Detect which cell encompasses the target text, then output its [x, y] center coordinate. 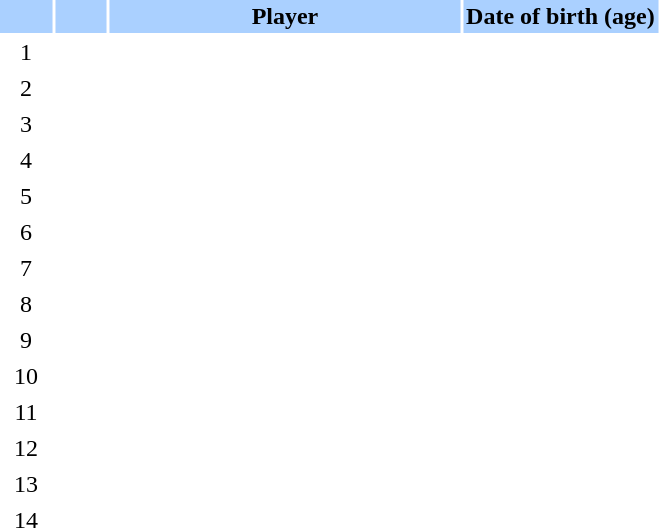
12 [26, 448]
9 [26, 340]
6 [26, 232]
4 [26, 160]
13 [26, 484]
1 [26, 52]
3 [26, 124]
5 [26, 196]
2 [26, 88]
7 [26, 268]
10 [26, 376]
8 [26, 304]
11 [26, 412]
Date of birth (age) [560, 16]
Player [285, 16]
